Pinpoint the cell where the given text exists, returning its (X, Y) midpoint coordinate. 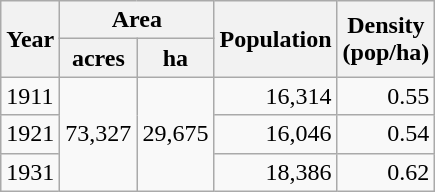
1921 (30, 134)
18,386 (276, 172)
0.54 (386, 134)
73,327 (98, 134)
0.55 (386, 96)
1911 (30, 96)
16,314 (276, 96)
Year (30, 39)
Density(pop/ha) (386, 39)
ha (176, 58)
0.62 (386, 172)
Area (137, 20)
16,046 (276, 134)
Population (276, 39)
1931 (30, 172)
29,675 (176, 134)
acres (98, 58)
